Pinpoint the cell where the given text exists, returning its (X, Y) midpoint coordinate. 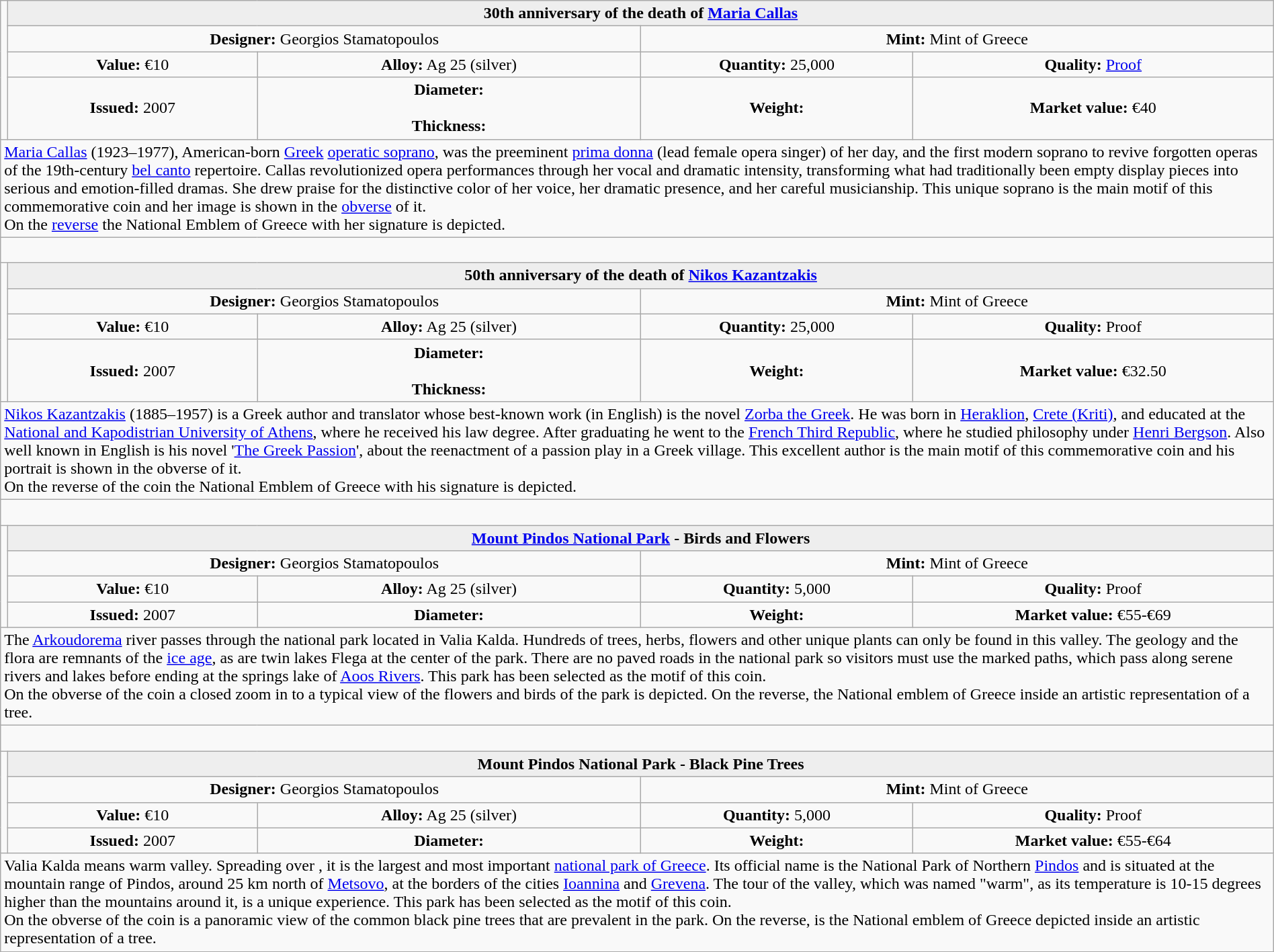
Mount Pindos National Park - Birds and Flowers (641, 538)
Market value: €32.50 (1093, 370)
30th anniversary of the death of Maria Callas (641, 13)
50th anniversary of the death of Nikos Kazantzakis (641, 275)
Market value: €55-€69 (1093, 615)
Mount Pindos National Park - Black Pine Trees (641, 764)
Market value: €55-€64 (1093, 840)
Market value: €40 (1093, 108)
